Search for the cell housing the specified text and yield its [X, Y] center coordinate. 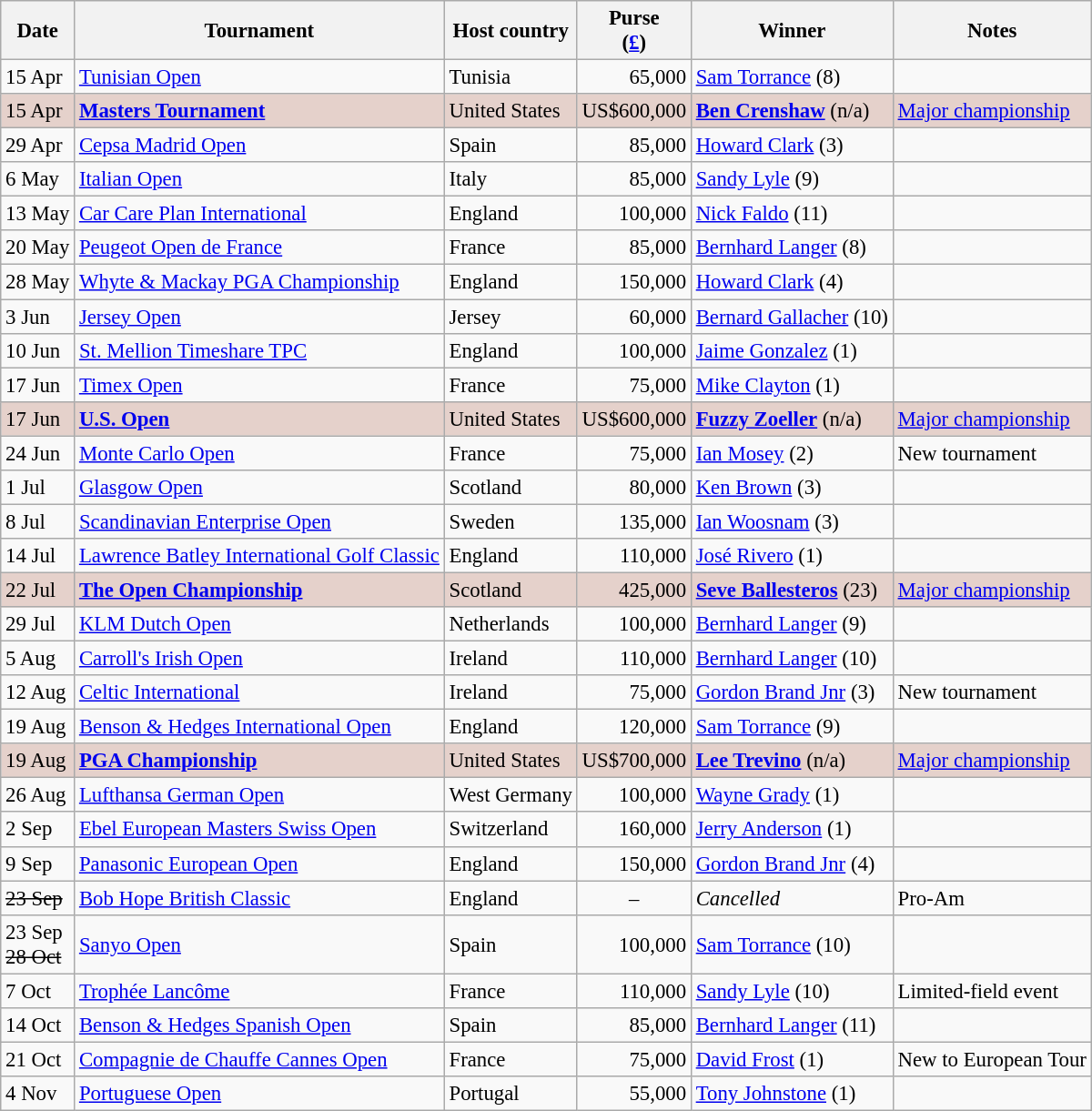
Switzerland [511, 830]
Car Care Plan International [260, 214]
Date [38, 31]
120,000 [633, 727]
Howard Clark (4) [792, 282]
Sanyo Open [260, 944]
St. Mellion Timeshare TPC [260, 350]
Ben Crenshaw (n/a) [792, 111]
5 Aug [38, 659]
4 Nov [38, 1094]
55,000 [633, 1094]
Sandy Lyle (9) [792, 179]
West Germany [511, 795]
PGA Championship [260, 761]
Netherlands [511, 624]
23 Sep [38, 898]
28 May [38, 282]
Portugal [511, 1094]
22 Jul [38, 590]
3 Jun [38, 317]
Host country [511, 31]
Jaime Gonzalez (1) [792, 350]
65,000 [633, 77]
Bernhard Langer (8) [792, 248]
14 Jul [38, 556]
Pro-Am [992, 898]
Scandinavian Enterprise Open [260, 521]
U.S. Open [260, 419]
Notes [992, 31]
Compagnie de Chauffe Cannes Open [260, 1059]
David Frost (1) [792, 1059]
Gordon Brand Jnr (4) [792, 864]
Jerry Anderson (1) [792, 830]
2 Sep [38, 830]
Timex Open [260, 385]
Sam Torrance (8) [792, 77]
29 Apr [38, 146]
Tunisia [511, 77]
80,000 [633, 488]
14 Oct [38, 1025]
Seve Ballesteros (23) [792, 590]
Cancelled [792, 898]
Ebel European Masters Swiss Open [260, 830]
Carroll's Irish Open [260, 659]
Nick Faldo (11) [792, 214]
160,000 [633, 830]
6 May [38, 179]
Monte Carlo Open [260, 453]
Lee Trevino (n/a) [792, 761]
Lawrence Batley International Golf Classic [260, 556]
29 Jul [38, 624]
12 Aug [38, 692]
Portuguese Open [260, 1094]
Masters Tournament [260, 111]
24 Jun [38, 453]
Bernhard Langer (9) [792, 624]
Tunisian Open [260, 77]
Trophée Lancôme [260, 991]
Ian Mosey (2) [792, 453]
Limited-field event [992, 991]
Tony Johnstone (1) [792, 1094]
Italian Open [260, 179]
10 Jun [38, 350]
Gordon Brand Jnr (3) [792, 692]
21 Oct [38, 1059]
New to European Tour [992, 1059]
Bernhard Langer (11) [792, 1025]
– [633, 898]
Benson & Hedges International Open [260, 727]
Peugeot Open de France [260, 248]
Italy [511, 179]
Bernard Gallacher (10) [792, 317]
Howard Clark (3) [792, 146]
Bernhard Langer (10) [792, 659]
US$700,000 [633, 761]
7 Oct [38, 991]
Winner [792, 31]
Jersey [511, 317]
20 May [38, 248]
13 May [38, 214]
Sweden [511, 521]
1 Jul [38, 488]
Benson & Hedges Spanish Open [260, 1025]
Cepsa Madrid Open [260, 146]
Wayne Grady (1) [792, 795]
Jersey Open [260, 317]
9 Sep [38, 864]
Lufthansa German Open [260, 795]
Purse(£) [633, 31]
Panasonic European Open [260, 864]
KLM Dutch Open [260, 624]
8 Jul [38, 521]
Glasgow Open [260, 488]
Mike Clayton (1) [792, 385]
26 Aug [38, 795]
60,000 [633, 317]
The Open Championship [260, 590]
José Rivero (1) [792, 556]
135,000 [633, 521]
425,000 [633, 590]
Sam Torrance (10) [792, 944]
Celtic International [260, 692]
Sandy Lyle (10) [792, 991]
Ken Brown (3) [792, 488]
Bob Hope British Classic [260, 898]
Whyte & Mackay PGA Championship [260, 282]
Tournament [260, 31]
Sam Torrance (9) [792, 727]
Ian Woosnam (3) [792, 521]
23 Sep28 Oct [38, 944]
Fuzzy Zoeller (n/a) [792, 419]
